From the cell containing the given text, extract its center point as (X, Y) coordinate. 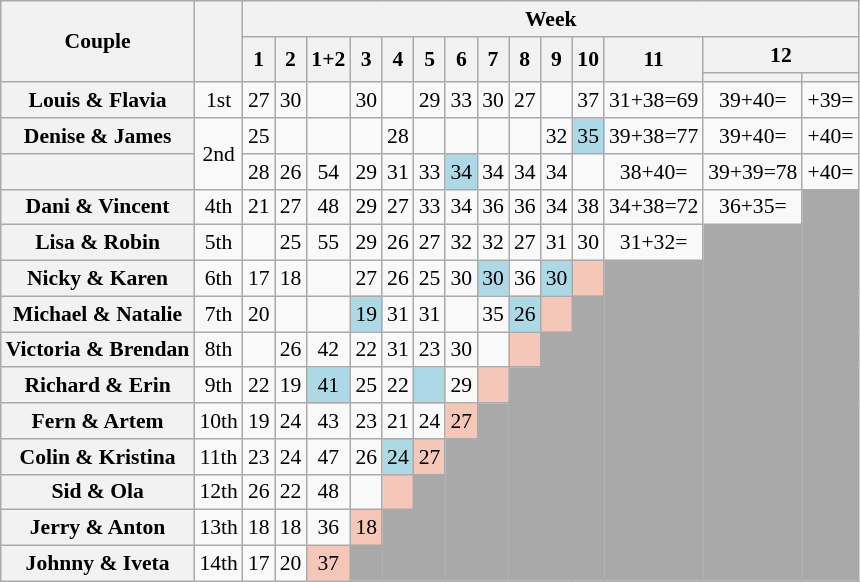
8th (218, 350)
Richard & Erin (98, 386)
36+35= (752, 207)
54 (328, 172)
Fern & Artem (98, 421)
42 (328, 350)
47 (328, 457)
39+38=77 (654, 136)
Week (551, 19)
39+39=78 (752, 172)
10 (588, 60)
Dani & Vincent (98, 207)
3 (366, 60)
Jerry & Anton (98, 528)
9 (557, 60)
1 (259, 60)
13th (218, 528)
7 (493, 60)
11 (654, 60)
Lisa & Robin (98, 243)
6 (461, 60)
41 (328, 386)
Colin & Kristina (98, 457)
31+38=69 (654, 101)
31+32= (654, 243)
43 (328, 421)
5 (430, 60)
1+2 (328, 60)
14th (218, 564)
Johnny & Iveta (98, 564)
12th (218, 492)
1st (218, 101)
38+40= (654, 172)
55 (328, 243)
Michael & Natalie (98, 314)
2 (291, 60)
12 (780, 55)
5th (218, 243)
Sid & Ola (98, 492)
8 (525, 60)
Louis & Flavia (98, 101)
34+38=72 (654, 207)
9th (218, 386)
Couple (98, 42)
38 (588, 207)
Denise & James (98, 136)
6th (218, 279)
7th (218, 314)
2nd (218, 154)
Nicky & Karen (98, 279)
+39= (830, 101)
Victoria & Brendan (98, 350)
10th (218, 421)
4 (398, 60)
4th (218, 207)
11th (218, 457)
